Identify which cell holds the provided text, then report its [x, y] central coordinate. 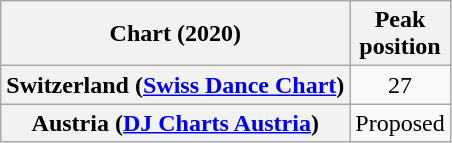
Proposed [400, 123]
27 [400, 85]
Switzerland (Swiss Dance Chart) [176, 85]
Peakposition [400, 34]
Austria (DJ Charts Austria) [176, 123]
Chart (2020) [176, 34]
